Capture the cell that displays the provided text and extract its (x, y) central coordinate. 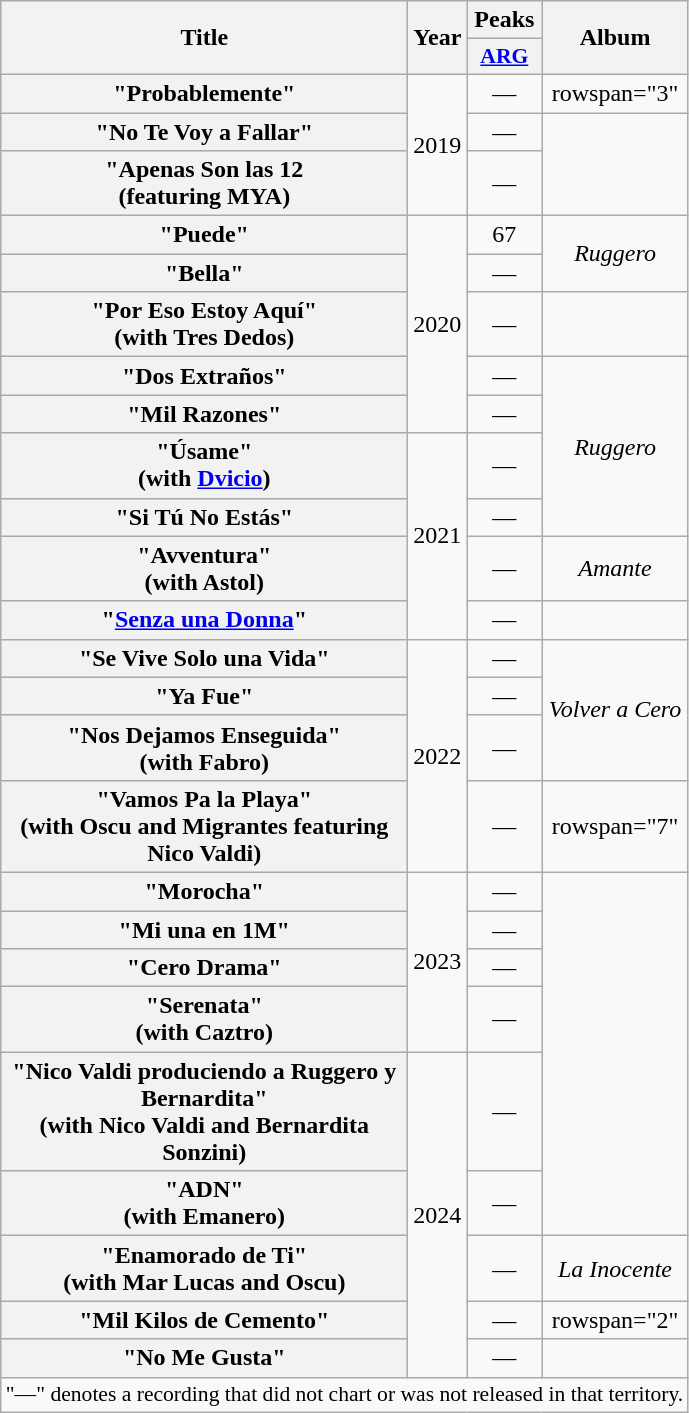
"ADN"(with Emanero) (204, 1204)
"Avventura"(with Astol) (204, 568)
"Bella" (204, 273)
La Inocente (615, 1268)
Peaks (504, 20)
"Mil Razones" (204, 414)
2021 (438, 536)
"No Te Voy a Fallar" (204, 131)
Year (438, 38)
"No Me Gusta" (204, 1358)
"Probablemente" (204, 93)
"—" denotes a recording that did not chart or was not released in that territory. (345, 1395)
"Puede" (204, 235)
"Si Tú No Estás" (204, 517)
"Serenata"(with Caztro) (204, 1020)
"Morocha" (204, 891)
"Mi una en 1M" (204, 929)
"Úsame"(with Dvicio) (204, 466)
"Nos Dejamos Enseguida"(with Fabro) (204, 748)
"Dos Extraños" (204, 376)
"Mil Kilos de Cemento" (204, 1320)
2020 (438, 324)
Volver a Cero (615, 710)
2022 (438, 756)
"Nico Valdi produciendo a Ruggero y Bernardita"(with Nico Valdi and Bernardita Sonzini) (204, 1112)
2024 (438, 1214)
"Por Eso Estoy Aquí"(with Tres Dedos) (204, 324)
ARG (504, 57)
rowspan="2" (615, 1320)
67 (504, 235)
"Vamos Pa la Playa"(with Oscu and Migrantes featuring Nico Valdi) (204, 826)
rowspan="7" (615, 826)
"Ya Fue" (204, 696)
"Cero Drama" (204, 968)
Title (204, 38)
"Senza una Donna" (204, 620)
rowspan="3" (615, 93)
"Enamorado de Ti"(with Mar Lucas and Oscu) (204, 1268)
Amante (615, 568)
2019 (438, 144)
2023 (438, 962)
"Se Vive Solo una Vida" (204, 658)
"Apenas Son las 12(featuring MYA) (204, 184)
Album (615, 38)
